From the cell containing the given text, extract its center point as (X, Y) coordinate. 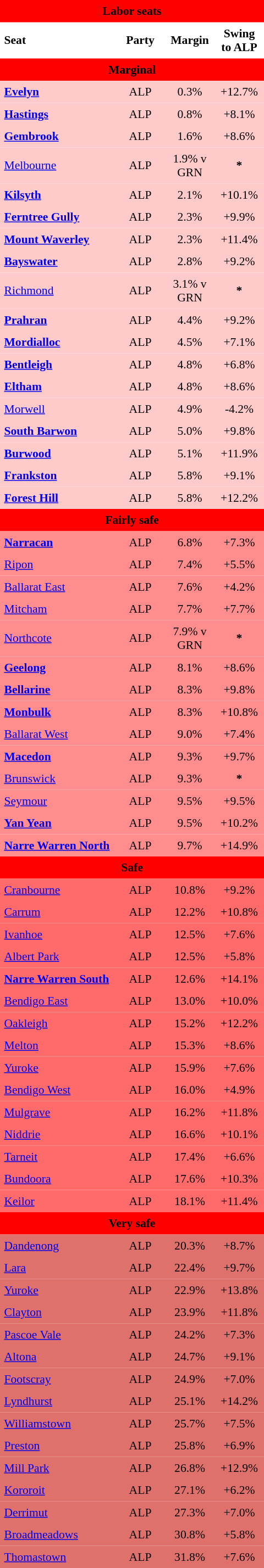
+14.1% (239, 978)
Macedon (58, 756)
Gembrook (58, 136)
Mulgrave (58, 1112)
Ripon (58, 564)
26.8% (190, 1468)
+14.9% (239, 845)
Geelong (58, 667)
+8.7% (239, 1245)
Burwood (58, 453)
10.8% (190, 889)
+10.2% (239, 823)
15.3% (190, 1045)
Evelyn (58, 92)
Ballarat East (58, 586)
Marginal (132, 69)
Bellarine (58, 690)
Altona (58, 1357)
Clayton (58, 1312)
12.2% (190, 912)
Derrimut (58, 1512)
Bentleigh (58, 364)
7.7% (190, 609)
13.0% (190, 1001)
4.9% (190, 408)
Tarneit (58, 1156)
17.6% (190, 1179)
Kororoit (58, 1490)
Prahran (58, 320)
15.2% (190, 1023)
2.8% (190, 261)
Fairly safe (132, 520)
0.8% (190, 114)
24.2% (190, 1334)
27.3% (190, 1512)
Lara (58, 1268)
20.3% (190, 1245)
4.4% (190, 320)
Narre Warren South (58, 978)
7.6% (190, 586)
Ivanhoe (58, 934)
22.4% (190, 1268)
Broadmeadows (58, 1535)
Mill Park (58, 1468)
Lyndhurst (58, 1401)
+7.5% (239, 1423)
Niddrie (58, 1134)
+12.9% (239, 1468)
3.1% v GRN (190, 290)
+9.5% (239, 800)
Safe (132, 867)
+6.9% (239, 1446)
7.9% v GRN (190, 638)
31.8% (190, 1556)
Mount Waverley (58, 239)
9.0% (190, 734)
1.9% v GRN (190, 165)
Seymour (58, 800)
Monbulk (58, 712)
16.6% (190, 1134)
+12.7% (239, 92)
2.1% (190, 194)
24.9% (190, 1379)
Dandenong (58, 1245)
Pascoe Vale (58, 1334)
Very safe (132, 1223)
18.1% (190, 1201)
Bundoora (58, 1179)
15.9% (190, 1067)
Melton (58, 1045)
Footscray (58, 1379)
+13.8% (239, 1290)
25.7% (190, 1423)
Albert Park (58, 956)
South Barwon (58, 431)
Frankston (58, 475)
Melbourne (58, 165)
8.1% (190, 667)
Margin (190, 40)
30.8% (190, 1535)
Northcote (58, 638)
+4.9% (239, 1090)
16.0% (190, 1090)
+7.1% (239, 342)
+10.0% (239, 1001)
16.2% (190, 1112)
Party (140, 40)
Hastings (58, 114)
Preston (58, 1446)
+10.3% (239, 1179)
Bendigo West (58, 1090)
Yan Yean (58, 823)
Williamstown (58, 1423)
5.1% (190, 453)
Oakleigh (58, 1023)
1.6% (190, 136)
4.5% (190, 342)
Mordialloc (58, 342)
+4.2% (239, 586)
25.1% (190, 1401)
Labor seats (132, 11)
+6.8% (239, 364)
17.4% (190, 1156)
+7.7% (239, 609)
Mitcham (58, 609)
Swing to ALP (239, 40)
Ferntree Gully (58, 217)
+11.9% (239, 453)
Eltham (58, 387)
Morwell (58, 408)
+6.6% (239, 1156)
Richmond (58, 290)
+9.9% (239, 217)
Carrum (58, 912)
27.1% (190, 1490)
Forest Hill (58, 497)
12.6% (190, 978)
+5.5% (239, 564)
Brunswick (58, 779)
Bayswater (58, 261)
+14.2% (239, 1401)
9.7% (190, 845)
+7.4% (239, 734)
+6.2% (239, 1490)
6.8% (190, 542)
5.0% (190, 431)
Keilor (58, 1201)
Ballarat West (58, 734)
Thomastown (58, 1556)
25.8% (190, 1446)
-4.2% (239, 408)
Narracan (58, 542)
Cranbourne (58, 889)
22.9% (190, 1290)
Narre Warren North (58, 845)
Kilsyth (58, 194)
Seat (58, 40)
0.3% (190, 92)
Bendigo East (58, 1001)
7.4% (190, 564)
24.7% (190, 1357)
23.9% (190, 1312)
+8.1% (239, 114)
